Detect which cell encompasses the target text, then output its (x, y) center coordinate. 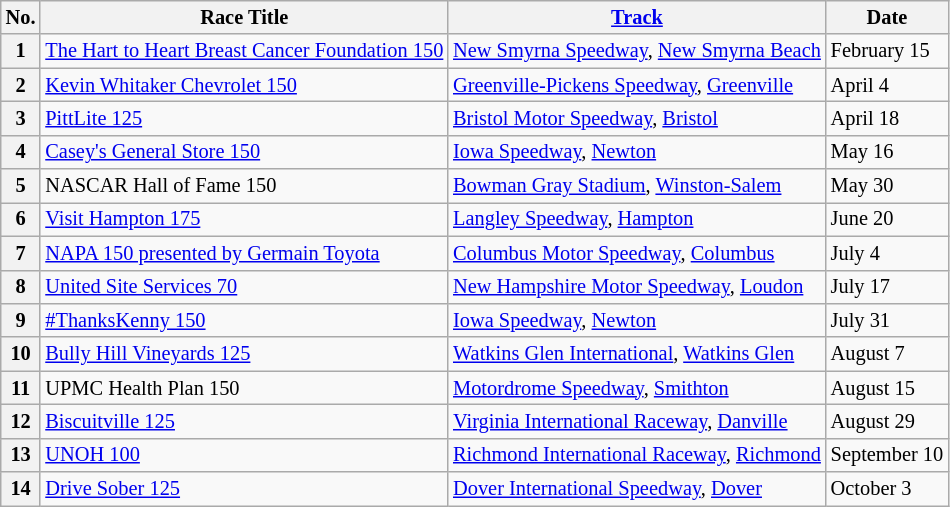
UNOH 100 (244, 455)
3 (21, 118)
August 29 (887, 421)
July 17 (887, 287)
No. (21, 17)
14 (21, 489)
Date (887, 17)
Motordrome Speedway, Smithton (637, 388)
June 20 (887, 219)
Richmond International Raceway, Richmond (637, 455)
5 (21, 186)
Dover International Speedway, Dover (637, 489)
12 (21, 421)
Bowman Gray Stadium, Winston-Salem (637, 186)
Bully Hill Vineyards 125 (244, 354)
NASCAR Hall of Fame 150 (244, 186)
6 (21, 219)
13 (21, 455)
April 4 (887, 85)
May 30 (887, 186)
July 4 (887, 253)
September 10 (887, 455)
NAPA 150 presented by Germain Toyota (244, 253)
Watkins Glen International, Watkins Glen (637, 354)
11 (21, 388)
1 (21, 51)
Greenville-Pickens Speedway, Greenville (637, 85)
July 31 (887, 320)
UPMC Health Plan 150 (244, 388)
9 (21, 320)
Columbus Motor Speedway, Columbus (637, 253)
Casey's General Store 150 (244, 152)
4 (21, 152)
7 (21, 253)
#ThanksKenny 150 (244, 320)
New Hampshire Motor Speedway, Loudon (637, 287)
Kevin Whitaker Chevrolet 150 (244, 85)
United Site Services 70 (244, 287)
PittLite 125 (244, 118)
2 (21, 85)
8 (21, 287)
Visit Hampton 175 (244, 219)
Bristol Motor Speedway, Bristol (637, 118)
August 7 (887, 354)
April 18 (887, 118)
Langley Speedway, Hampton (637, 219)
August 15 (887, 388)
Track (637, 17)
New Smyrna Speedway, New Smyrna Beach (637, 51)
The Hart to Heart Breast Cancer Foundation 150 (244, 51)
Virginia International Raceway, Danville (637, 421)
Drive Sober 125 (244, 489)
May 16 (887, 152)
February 15 (887, 51)
Race Title (244, 17)
10 (21, 354)
Biscuitville 125 (244, 421)
October 3 (887, 489)
